From the cell containing the given text, extract its center point as [X, Y] coordinate. 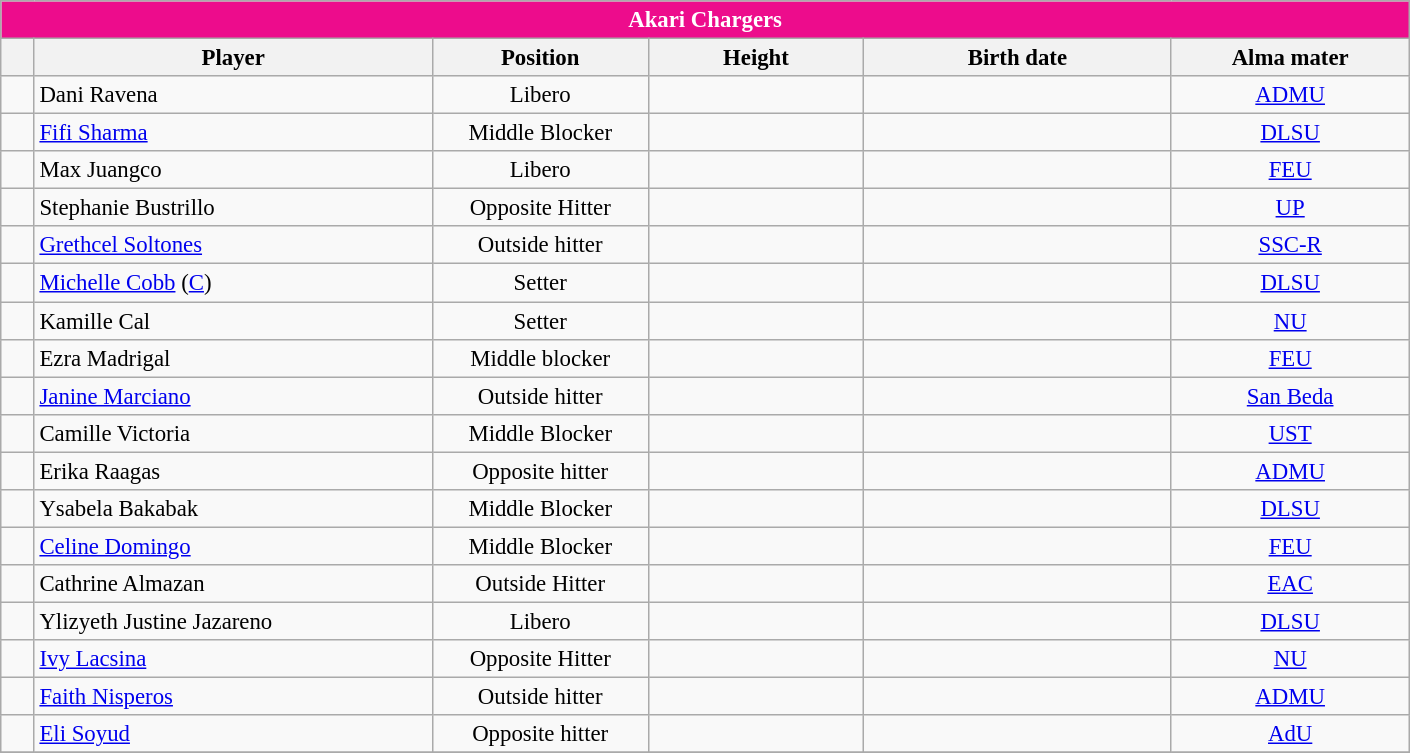
Middle blocker [540, 358]
San Beda [1290, 396]
Cathrine Almazan [233, 584]
Stephanie Bustrillo [233, 208]
Ylizyeth Justine Jazareno [233, 621]
Ezra Madrigal [233, 358]
Janine Marciano [233, 396]
Kamille Cal [233, 321]
Michelle Cobb (C) [233, 283]
Height [756, 58]
Dani Ravena [233, 95]
Celine Domingo [233, 546]
Player [233, 58]
AdU [1290, 734]
Erika Raagas [233, 471]
Faith Nisperos [233, 697]
Outside Hitter [540, 584]
Birth date [1018, 58]
Position [540, 58]
Ivy Lacsina [233, 659]
Grethcel Soltones [233, 245]
Camille Victoria [233, 433]
UST [1290, 433]
EAC [1290, 584]
Alma mater [1290, 58]
Akari Chargers [706, 20]
Eli Soyud [233, 734]
SSC-R [1290, 245]
Max Juangco [233, 170]
Ysabela Bakabak [233, 509]
UP [1290, 208]
Fifi Sharma [233, 133]
